Extract the [X, Y] coordinate from the center of the cell holding the provided text.  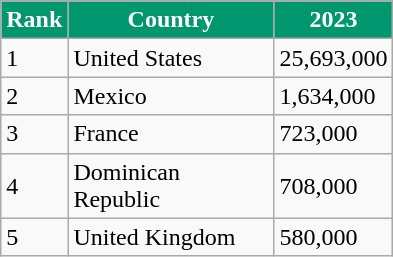
708,000 [334, 186]
1,634,000 [334, 96]
5 [34, 237]
Mexico [171, 96]
723,000 [334, 134]
2 [34, 96]
Rank [34, 20]
2023 [334, 20]
Country [171, 20]
580,000 [334, 237]
France [171, 134]
4 [34, 186]
United Kingdom [171, 237]
25,693,000 [334, 58]
Dominican Republic [171, 186]
1 [34, 58]
3 [34, 134]
United States [171, 58]
